Scan for the cell matching the given text and deliver its [X, Y] coordinate at center. 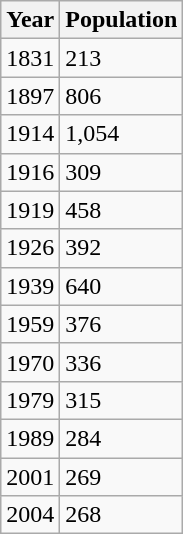
1916 [30, 172]
1979 [30, 400]
1989 [30, 438]
806 [122, 96]
336 [122, 362]
Population [122, 20]
269 [122, 477]
213 [122, 58]
1959 [30, 324]
315 [122, 400]
1970 [30, 362]
309 [122, 172]
284 [122, 438]
392 [122, 248]
1926 [30, 248]
2001 [30, 477]
640 [122, 286]
1919 [30, 210]
1939 [30, 286]
376 [122, 324]
458 [122, 210]
2004 [30, 515]
1897 [30, 96]
1831 [30, 58]
Year [30, 20]
1,054 [122, 134]
1914 [30, 134]
268 [122, 515]
